Extract the (X, Y) coordinate from the center of the cell holding the provided text.  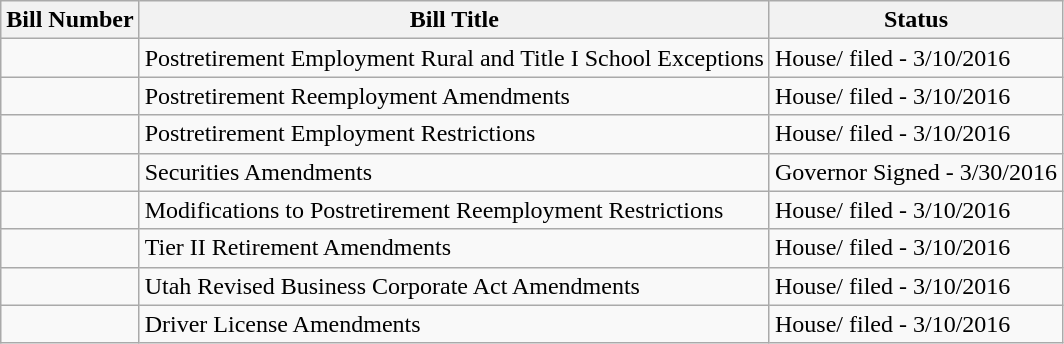
Modifications to Postretirement Reemployment Restrictions (454, 210)
Status (916, 20)
Driver License Amendments (454, 324)
Bill Number (70, 20)
Postretirement Reemployment Amendments (454, 96)
Postretirement Employment Rural and Title I School Exceptions (454, 58)
Postretirement Employment Restrictions (454, 134)
Governor Signed - 3/30/2016 (916, 172)
Utah Revised Business Corporate Act Amendments (454, 286)
Tier II Retirement Amendments (454, 248)
Securities Amendments (454, 172)
Bill Title (454, 20)
